Provide the (X, Y) coordinate of the cell's center where the given text is located.  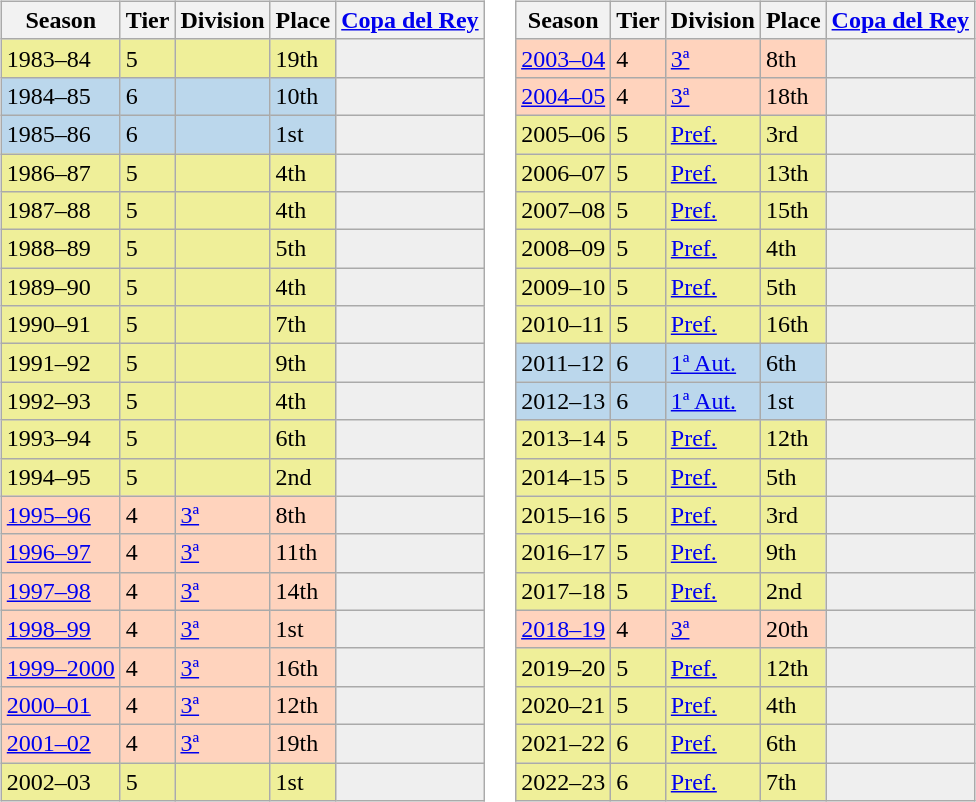
2012–13 (564, 401)
1988–89 (60, 249)
2019–20 (564, 667)
20th (793, 629)
1983–84 (60, 58)
2022–23 (564, 781)
11th (303, 553)
2010–11 (564, 325)
2009–10 (564, 287)
2000–01 (60, 705)
14th (303, 591)
1996–97 (60, 553)
1991–92 (60, 363)
2017–18 (564, 591)
1985–86 (60, 134)
2011–12 (564, 363)
1993–94 (60, 439)
2001–02 (60, 743)
1986–87 (60, 173)
13th (793, 173)
2013–14 (564, 439)
18th (793, 96)
15th (793, 211)
1987–88 (60, 211)
2003–04 (564, 58)
2005–06 (564, 134)
2008–09 (564, 249)
2002–03 (60, 781)
1998–99 (60, 629)
2020–21 (564, 705)
1992–93 (60, 401)
2015–16 (564, 515)
2016–17 (564, 553)
1997–98 (60, 591)
2018–19 (564, 629)
1994–95 (60, 477)
1990–91 (60, 325)
2004–05 (564, 96)
2007–08 (564, 211)
1995–96 (60, 515)
2006–07 (564, 173)
1984–85 (60, 96)
1999–2000 (60, 667)
2021–22 (564, 743)
10th (303, 96)
2014–15 (564, 477)
1989–90 (60, 287)
